Scan for the cell matching the given text and deliver its [X, Y] coordinate at center. 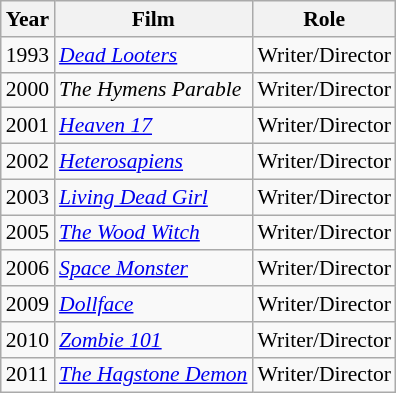
The Hagstone Demon [153, 375]
Heaven 17 [153, 126]
2009 [28, 304]
2001 [28, 126]
Zombie 101 [153, 340]
2000 [28, 90]
2006 [28, 269]
2010 [28, 340]
2003 [28, 197]
Living Dead Girl [153, 197]
Film [153, 19]
Dead Looters [153, 55]
2002 [28, 162]
The Wood Witch [153, 233]
Space Monster [153, 269]
2005 [28, 233]
Role [324, 19]
The Hymens Parable [153, 90]
Heterosapiens [153, 162]
Dollface [153, 304]
1993 [28, 55]
Year [28, 19]
2011 [28, 375]
